Output the (x, y) coordinate of the center of the cell containing the given text.  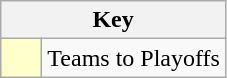
Teams to Playoffs (134, 58)
Key (114, 20)
